Provide the [x, y] coordinate of the cell's center where the given text is located.  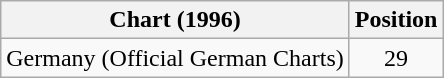
Germany (Official German Charts) [175, 58]
Position [396, 20]
Chart (1996) [175, 20]
29 [396, 58]
